Provide the [X, Y] coordinate of the cell's center where the given text is located.  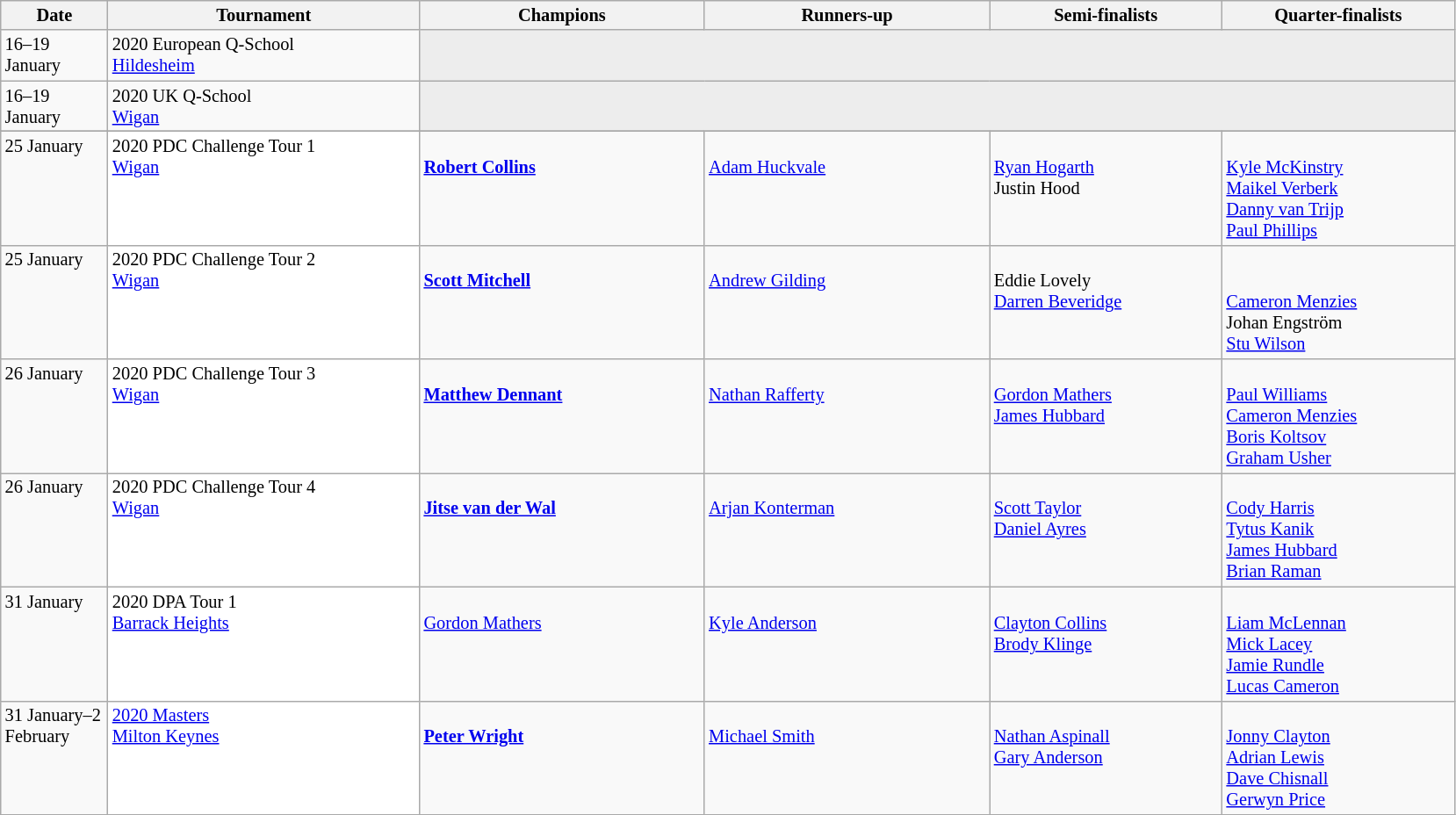
2020 European Q-School Hildesheim [263, 55]
2020 PDC Challenge Tour 2 Wigan [263, 302]
Runners-up [847, 15]
Liam McLennan Mick Lacey Jamie Rundle Lucas Cameron [1338, 644]
Clayton Collins Brody Klinge [1106, 644]
Cody Harris Tytus Kanik James Hubbard Brian Raman [1338, 530]
Michael Smith [847, 758]
Kyle Anderson [847, 644]
Jitse van der Wal [562, 530]
Nathan Rafferty [847, 416]
Matthew Dennant [562, 416]
2020 PDC Challenge Tour 1 Wigan [263, 188]
2020 UK Q-School Wigan [263, 106]
31 January [54, 644]
Kyle McKinstry Maikel Verberk Danny van Trijp Paul Phillips [1338, 188]
2020 PDC Challenge Tour 3 Wigan [263, 416]
Quarter-finalists [1338, 15]
Jonny Clayton Adrian Lewis Dave Chisnall Gerwyn Price [1338, 758]
Semi-finalists [1106, 15]
Cameron Menzies Johan Engström Stu Wilson [1338, 302]
Scott Taylor Daniel Ayres [1106, 530]
2020 PDC Challenge Tour 4 Wigan [263, 530]
Adam Huckvale [847, 188]
Nathan Aspinall Gary Anderson [1106, 758]
Gordon Mathers James Hubbard [1106, 416]
2020 Masters Milton Keynes [263, 758]
31 January–2 February [54, 758]
Eddie Lovely Darren Beveridge [1106, 302]
Paul Williams Cameron Menzies Boris Koltsov Graham Usher [1338, 416]
Tournament [263, 15]
Champions [562, 15]
2020 DPA Tour 1 Barrack Heights [263, 644]
Gordon Mathers [562, 644]
Robert Collins [562, 188]
Arjan Konterman [847, 530]
Ryan Hogarth Justin Hood [1106, 188]
Date [54, 15]
Scott Mitchell [562, 302]
Peter Wright [562, 758]
Andrew Gilding [847, 302]
